Scan for the cell matching the given text and deliver its [X, Y] coordinate at center. 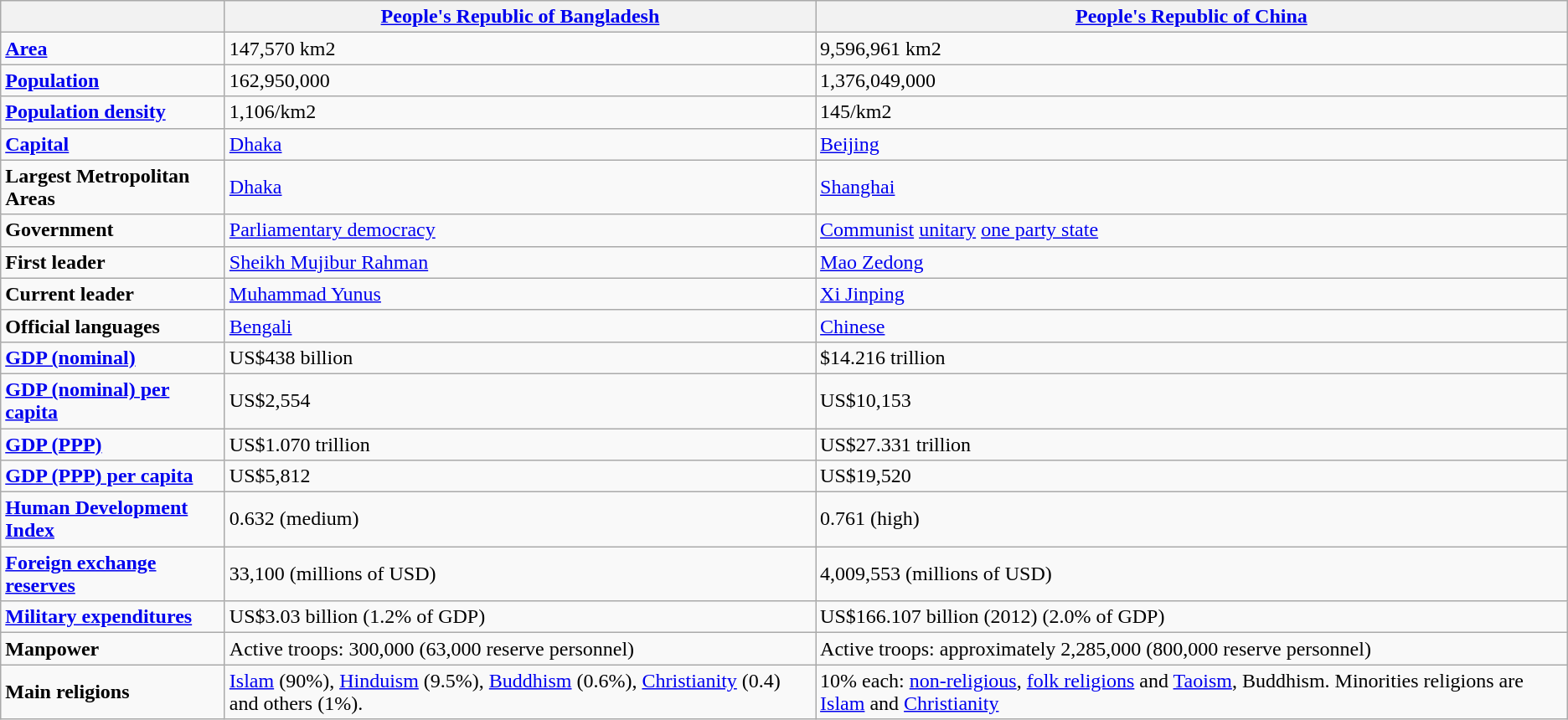
US$19,520 [1192, 476]
US$10,153 [1192, 400]
GDP (nominal) per capita [113, 400]
US$2,554 [519, 400]
Shanghai [1192, 188]
Sheikh Mujibur Rahman [519, 262]
US$1.070 trillion [519, 445]
Current leader [113, 294]
Muhammad Yunus [519, 294]
Islam (90%), Hinduism (9.5%), Buddhism (0.6%), Christianity (0.4) and others (1%). [519, 692]
Bengali [519, 326]
145/km2 [1192, 112]
GDP (PPP) per capita [113, 476]
Active troops: approximately 2,285,000 (800,000 reserve personnel) [1192, 649]
US$166.107 billion (2012) (2.0% of GDP) [1192, 617]
GDP (PPP) [113, 445]
Communist unitary one party state [1192, 230]
US$5,812 [519, 476]
Capital [113, 144]
147,570 km2 [519, 49]
Foreign exchange reserves [113, 574]
US$3.03 billion (1.2% of GDP) [519, 617]
Population [113, 80]
Population density [113, 112]
Xi Jinping [1192, 294]
0.761 (high) [1192, 519]
Area [113, 49]
Official languages [113, 326]
$14.216 trillion [1192, 357]
Beijing [1192, 144]
Government [113, 230]
1,376,049,000 [1192, 80]
Military expenditures [113, 617]
People's Republic of Bangladesh [519, 17]
Largest Metropolitan Areas [113, 188]
0.632 (medium) [519, 519]
10% each: non-religious, folk religions and Taoism, Buddhism. Minorities religions are Islam and Christianity [1192, 692]
US$438 billion [519, 357]
Parliamentary democracy [519, 230]
Manpower [113, 649]
Main religions [113, 692]
Chinese [1192, 326]
Active troops: 300,000 (63,000 reserve personnel) [519, 649]
First leader [113, 262]
Mao Zedong [1192, 262]
162,950,000 [519, 80]
1,106/km2 [519, 112]
33,100 (millions of USD) [519, 574]
US$27.331 trillion [1192, 445]
Human Development Index [113, 519]
GDP (nominal) [113, 357]
9,596,961 km2 [1192, 49]
4,009,553 (millions of USD) [1192, 574]
People's Republic of China [1192, 17]
